Identify which cell holds the provided text, then report its [X, Y] central coordinate. 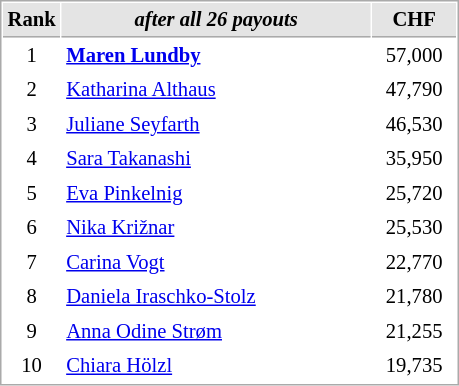
46,530 [414, 124]
Daniela Iraschko-Stolz [216, 296]
19,735 [414, 366]
8 [32, 296]
6 [32, 228]
47,790 [414, 90]
Rank [32, 20]
21,780 [414, 296]
Katharina Althaus [216, 90]
10 [32, 366]
Carina Vogt [216, 262]
21,255 [414, 332]
35,950 [414, 158]
22,770 [414, 262]
Eva Pinkelnig [216, 194]
Maren Lundby [216, 56]
Anna Odine Strøm [216, 332]
Chiara Hölzl [216, 366]
9 [32, 332]
57,000 [414, 56]
3 [32, 124]
Sara Takanashi [216, 158]
Juliane Seyfarth [216, 124]
1 [32, 56]
4 [32, 158]
2 [32, 90]
7 [32, 262]
CHF [414, 20]
25,530 [414, 228]
25,720 [414, 194]
5 [32, 194]
Nika Križnar [216, 228]
after all 26 payouts [216, 20]
